Identify which cell holds the provided text, then report its [X, Y] central coordinate. 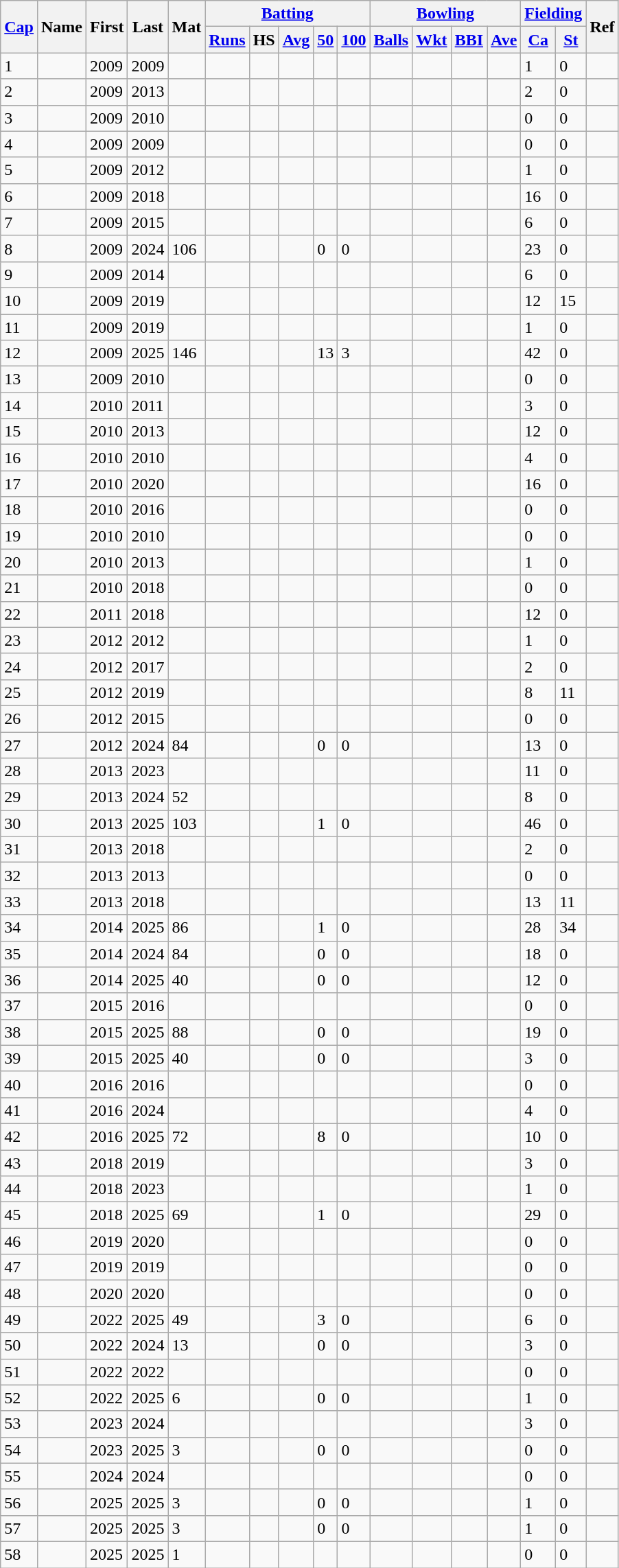
Runs [227, 40]
35 [19, 954]
Balls [391, 40]
HS [264, 40]
58 [19, 1554]
38 [19, 1032]
88 [187, 1032]
44 [19, 1189]
Bowling [445, 14]
25 [19, 692]
Ca [538, 40]
146 [187, 353]
BBI [469, 40]
Avg [296, 40]
39 [19, 1058]
36 [19, 980]
32 [19, 876]
57 [19, 1528]
45 [19, 1215]
5 [19, 170]
69 [187, 1215]
2017 [148, 666]
106 [187, 248]
30 [19, 823]
7 [19, 222]
48 [19, 1294]
22 [19, 614]
Last [148, 27]
24 [19, 666]
Fielding [553, 14]
First [107, 27]
9 [19, 274]
100 [354, 40]
43 [19, 1163]
41 [19, 1110]
Ref [603, 27]
53 [19, 1424]
27 [19, 745]
Ave [504, 40]
31 [19, 850]
14 [19, 406]
56 [19, 1502]
86 [187, 928]
Batting [288, 14]
Name [62, 27]
St [571, 40]
20 [19, 562]
72 [187, 1136]
103 [187, 823]
Mat [187, 27]
21 [19, 588]
51 [19, 1372]
Cap [19, 27]
47 [19, 1267]
17 [19, 484]
54 [19, 1450]
Wkt [432, 40]
33 [19, 902]
37 [19, 1006]
55 [19, 1476]
26 [19, 718]
